Extract the (X, Y) coordinate from the center of the cell holding the provided text.  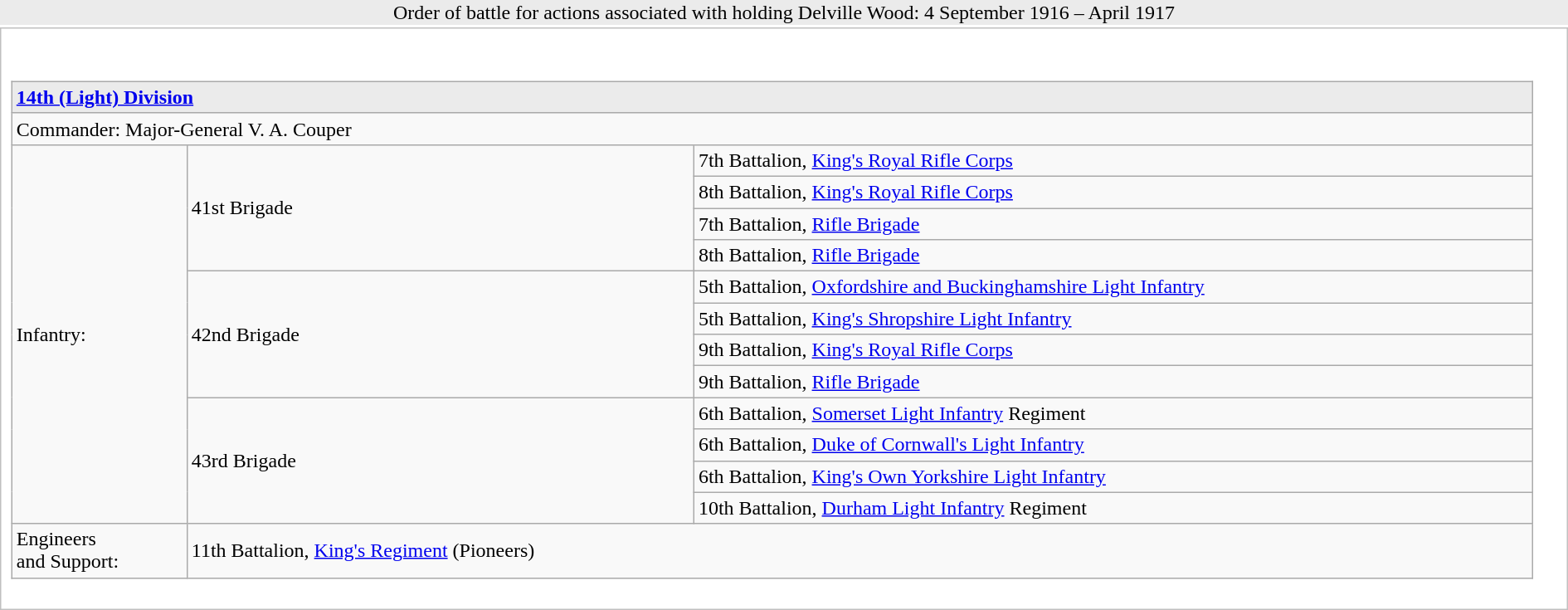
6th Battalion, King's Own Yorkshire Light Infantry (1113, 476)
42nd Brigade (440, 334)
6th Battalion, Somerset Light Infantry Regiment (1113, 413)
8th Battalion, King's Royal Rifle Corps (1113, 192)
8th Battalion, Rifle Brigade (1113, 256)
11th Battalion, King's Regiment (Pioneers) (859, 551)
5th Battalion, Oxfordshire and Buckinghamshire Light Infantry (1113, 287)
7th Battalion, King's Royal Rifle Corps (1113, 160)
9th Battalion, King's Royal Rifle Corps (1113, 350)
43rd Brigade (440, 461)
14th (Light) Division (772, 97)
9th Battalion, Rifle Brigade (1113, 382)
Commander: Major-General V. A. Couper (772, 129)
6th Battalion, Duke of Cornwall's Light Infantry (1113, 445)
5th Battalion, King's Shropshire Light Infantry (1113, 319)
Engineersand Support: (100, 551)
41st Brigade (440, 207)
10th Battalion, Durham Light Infantry Regiment (1113, 508)
Order of battle for actions associated with holding Delville Wood: 4 September 1916 – April 1917 (784, 12)
Infantry: (100, 334)
7th Battalion, Rifle Brigade (1113, 223)
